From the cell containing the given text, extract its center point as [X, Y] coordinate. 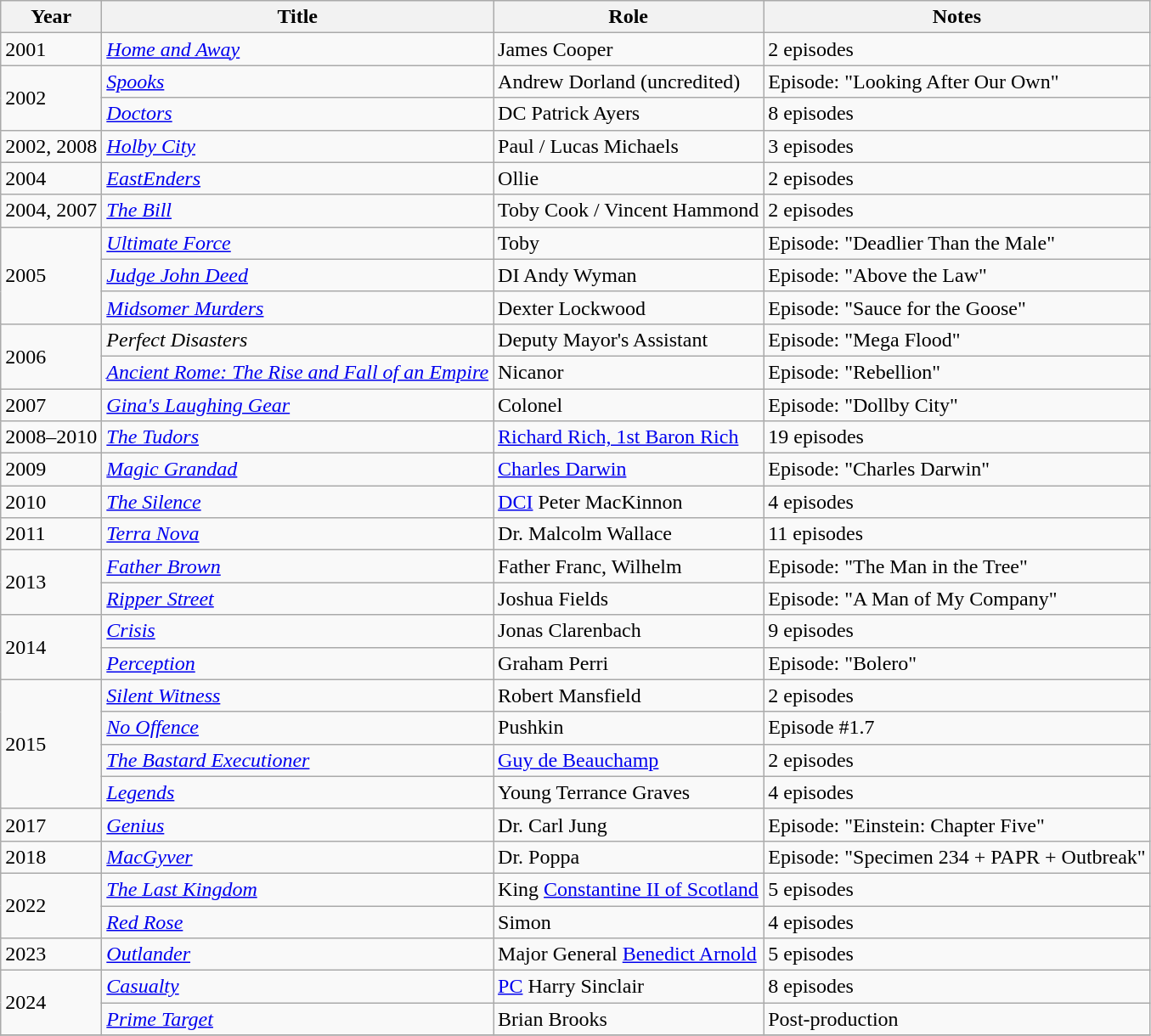
Episode: "Looking After Our Own" [956, 82]
Episode: "Charles Darwin" [956, 470]
Nicanor [629, 372]
Charles Darwin [629, 470]
DCI Peter MacKinnon [629, 502]
MacGyver [297, 857]
2010 [51, 502]
19 episodes [956, 437]
Dr. Poppa [629, 857]
Dr. Malcolm Wallace [629, 534]
Guy de Beauchamp [629, 760]
Genius [297, 825]
Outlander [297, 954]
Andrew Dorland (uncredited) [629, 82]
Episode: "Bolero" [956, 663]
The Tudors [297, 437]
Episode: "Above the Law" [956, 275]
Spooks [297, 82]
Episode: "Deadlier Than the Male" [956, 243]
Major General Benedict Arnold [629, 954]
3 episodes [956, 146]
Young Terrance Graves [629, 792]
Holby City [297, 146]
Year [51, 17]
2022 [51, 905]
Toby [629, 243]
Doctors [297, 114]
Perception [297, 663]
2009 [51, 470]
Dexter Lockwood [629, 307]
Episode: "Sauce for the Goose" [956, 307]
Brian Brooks [629, 1019]
Pushkin [629, 728]
The Bastard Executioner [297, 760]
2018 [51, 857]
2024 [51, 1003]
Graham Perri [629, 663]
Ollie [629, 178]
2011 [51, 534]
Crisis [297, 631]
DC Patrick Ayers [629, 114]
Terra Nova [297, 534]
Red Rose [297, 921]
Judge John Deed [297, 275]
Episode: "The Man in the Tree" [956, 566]
Richard Rich, 1st Baron Rich [629, 437]
Midsomer Murders [297, 307]
Episode: "Specimen 234 + PAPR + Outbreak" [956, 857]
Prime Target [297, 1019]
No Offence [297, 728]
Ancient Rome: The Rise and Fall of an Empire [297, 372]
2017 [51, 825]
Deputy Mayor's Assistant [629, 340]
2013 [51, 583]
Episode: "Rebellion" [956, 372]
Casualty [297, 987]
2014 [51, 647]
Ultimate Force [297, 243]
Home and Away [297, 49]
Perfect Disasters [297, 340]
Paul / Lucas Michaels [629, 146]
EastEnders [297, 178]
Jonas Clarenbach [629, 631]
2001 [51, 49]
11 episodes [956, 534]
2006 [51, 356]
Gina's Laughing Gear [297, 405]
Episode: "Mega Flood" [956, 340]
DI Andy Wyman [629, 275]
2005 [51, 275]
Toby Cook / Vincent Hammond [629, 211]
2004, 2007 [51, 211]
2015 [51, 744]
2002 [51, 98]
2002, 2008 [51, 146]
Episode: "Einstein: Chapter Five" [956, 825]
Simon [629, 921]
James Cooper [629, 49]
The Bill [297, 211]
2023 [51, 954]
Father Brown [297, 566]
Silent Witness [297, 695]
Post-production [956, 1019]
King Constantine II of Scotland [629, 889]
2007 [51, 405]
Episode: "Dollby City" [956, 405]
Episode #1.7 [956, 728]
Legends [297, 792]
2004 [51, 178]
2008–2010 [51, 437]
PC Harry Sinclair [629, 987]
Magic Grandad [297, 470]
Robert Mansfield [629, 695]
9 episodes [956, 631]
Title [297, 17]
The Last Kingdom [297, 889]
Notes [956, 17]
Dr. Carl Jung [629, 825]
Ripper Street [297, 599]
Father Franc, Wilhelm [629, 566]
Colonel [629, 405]
Episode: "A Man of My Company" [956, 599]
Joshua Fields [629, 599]
Role [629, 17]
The Silence [297, 502]
